Output the (x, y) coordinate of the center of the cell containing the given text.  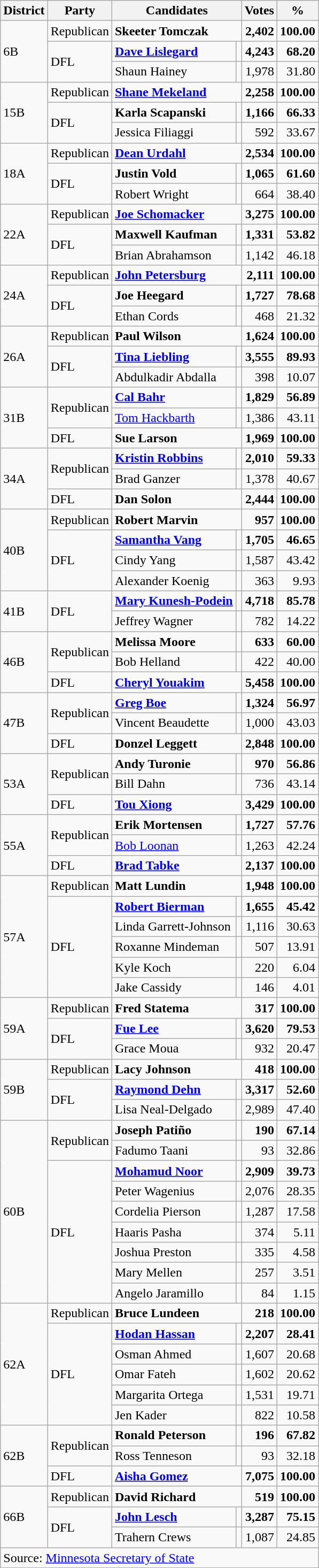
1,378 (259, 479)
18A (24, 173)
196 (259, 1435)
Trahern Crews (174, 1537)
519 (259, 1496)
62B (24, 1456)
59A (24, 1028)
Karla Scapanski (174, 112)
Kristin Robbins (174, 458)
28.41 (297, 1334)
66B (24, 1517)
2,258 (259, 92)
28.35 (297, 1191)
2,010 (259, 458)
Grace Moua (174, 1049)
Brad Ganzer (174, 479)
335 (259, 1252)
Votes (259, 11)
3,275 (259, 214)
Party (80, 11)
John Lesch (174, 1517)
1,087 (259, 1537)
66.33 (297, 112)
Fue Lee (174, 1028)
1,602 (259, 1374)
Bob Helland (174, 662)
David Richard (176, 1496)
56.86 (297, 764)
Lisa Neal-Delgado (174, 1110)
6.04 (297, 967)
78.68 (297, 296)
4.58 (297, 1252)
45.42 (297, 906)
John Petersburg (176, 275)
1.15 (297, 1293)
4,243 (259, 51)
Peter Wagenius (174, 1191)
3,555 (259, 357)
1,655 (259, 906)
Andy Turonie (174, 764)
1,829 (259, 397)
14.22 (297, 621)
Haaris Pasha (174, 1232)
Cheryl Youakim (176, 682)
633 (259, 642)
2,909 (259, 1171)
Aisha Gomez (176, 1476)
Dean Urdahl (176, 153)
Joe Heegard (174, 296)
1,263 (259, 845)
3,287 (259, 1517)
41B (24, 611)
Shaun Hainey (174, 72)
56.97 (297, 703)
Samantha Vang (174, 540)
Linda Garrett-Johnson (174, 927)
1,142 (259, 255)
% (297, 11)
3,429 (259, 804)
Mary Mellen (174, 1273)
2,444 (259, 499)
Robert Marvin (176, 519)
79.53 (297, 1028)
1,065 (259, 173)
3.51 (297, 1273)
Jessica Filiaggi (174, 133)
Raymond Dehn (174, 1089)
24.85 (297, 1537)
5.11 (297, 1232)
10.58 (297, 1415)
67.82 (297, 1435)
Skeeter Tomczak (176, 31)
Ross Tenneson (174, 1456)
3,620 (259, 1028)
40B (24, 550)
257 (259, 1273)
Dan Solon (176, 499)
52.60 (297, 1089)
418 (259, 1069)
957 (259, 519)
1,166 (259, 112)
736 (259, 784)
Mary Kunesh-Podein (174, 601)
146 (259, 988)
47.40 (297, 1110)
5,458 (259, 682)
43.11 (297, 418)
970 (259, 764)
Fred Statema (176, 1008)
53A (24, 784)
59.33 (297, 458)
46.18 (297, 255)
Joshua Preston (174, 1252)
57.76 (297, 825)
Maxwell Kaufman (174, 234)
220 (259, 967)
Jen Kader (174, 1415)
Angelo Jaramillo (174, 1293)
67.14 (297, 1130)
43.42 (297, 560)
Joe Schomacker (176, 214)
Margarita Ortega (174, 1395)
2,402 (259, 31)
Justin Vold (174, 173)
61.60 (297, 173)
2,848 (259, 743)
Hodan Hassan (174, 1334)
Donzel Leggett (176, 743)
Greg Boe (174, 703)
Jake Cassidy (174, 988)
40.00 (297, 662)
Lacy Johnson (176, 1069)
75.15 (297, 1517)
22A (24, 234)
664 (259, 194)
932 (259, 1049)
822 (259, 1415)
1,331 (259, 234)
17.58 (297, 1211)
20.62 (297, 1374)
374 (259, 1232)
Cordelia Pierson (174, 1211)
89.93 (297, 357)
84 (259, 1293)
2,076 (259, 1191)
2,989 (259, 1110)
Abdulkadir Abdalla (174, 377)
Omar Fateh (174, 1374)
Matt Lundin (176, 886)
40.67 (297, 479)
68.20 (297, 51)
Tina Liebling (174, 357)
Alexander Koenig (174, 580)
District (24, 11)
Tou Xiong (176, 804)
20.47 (297, 1049)
Roxanne Mindeman (174, 947)
31.80 (297, 72)
Joseph Patiño (174, 1130)
19.71 (297, 1395)
85.78 (297, 601)
9.93 (297, 580)
2,111 (259, 275)
Vincent Beaudette (174, 723)
507 (259, 947)
Bill Dahn (174, 784)
Ronald Peterson (174, 1435)
Brian Abrahamson (174, 255)
21.32 (297, 316)
34A (24, 479)
15B (24, 112)
1,705 (259, 540)
55A (24, 845)
10.07 (297, 377)
32.86 (297, 1150)
7,075 (259, 1476)
42.24 (297, 845)
60.00 (297, 642)
20.68 (297, 1354)
56.89 (297, 397)
31B (24, 418)
Cindy Yang (174, 560)
4.01 (297, 988)
Bruce Lundeen (176, 1313)
1,287 (259, 1211)
57A (24, 936)
Mohamud Noor (174, 1171)
2,207 (259, 1334)
1,624 (259, 336)
1,607 (259, 1354)
3,317 (259, 1089)
1,969 (259, 438)
1,948 (259, 886)
6B (24, 51)
26A (24, 357)
39.73 (297, 1171)
33.67 (297, 133)
46.65 (297, 540)
592 (259, 133)
363 (259, 580)
Paul Wilson (176, 336)
Sue Larson (176, 438)
Kyle Koch (174, 967)
1,978 (259, 72)
2,137 (259, 865)
47B (24, 723)
1,587 (259, 560)
53.82 (297, 234)
38.40 (297, 194)
Robert Bierman (174, 906)
1,116 (259, 927)
Erik Mortensen (174, 825)
782 (259, 621)
Shane Mekeland (176, 92)
24A (24, 296)
Brad Tabke (176, 865)
Ethan Cords (174, 316)
30.63 (297, 927)
Fadumo Taani (174, 1150)
317 (259, 1008)
4,718 (259, 601)
1,324 (259, 703)
190 (259, 1130)
60B (24, 1212)
43.03 (297, 723)
Tom Hackbarth (174, 418)
Jeffrey Wagner (174, 621)
43.14 (297, 784)
1,531 (259, 1395)
Cal Bahr (174, 397)
218 (259, 1313)
398 (259, 377)
Source: Minnesota Secretary of State (159, 1558)
Candidates (176, 11)
Dave Lislegard (174, 51)
Robert Wright (174, 194)
59B (24, 1089)
Melissa Moore (174, 642)
468 (259, 316)
Bob Loonan (174, 845)
13.91 (297, 947)
62A (24, 1364)
1,000 (259, 723)
422 (259, 662)
1,386 (259, 418)
Osman Ahmed (174, 1354)
32.18 (297, 1456)
46B (24, 662)
2,534 (259, 153)
